Identify which cell holds the provided text, then report its [x, y] central coordinate. 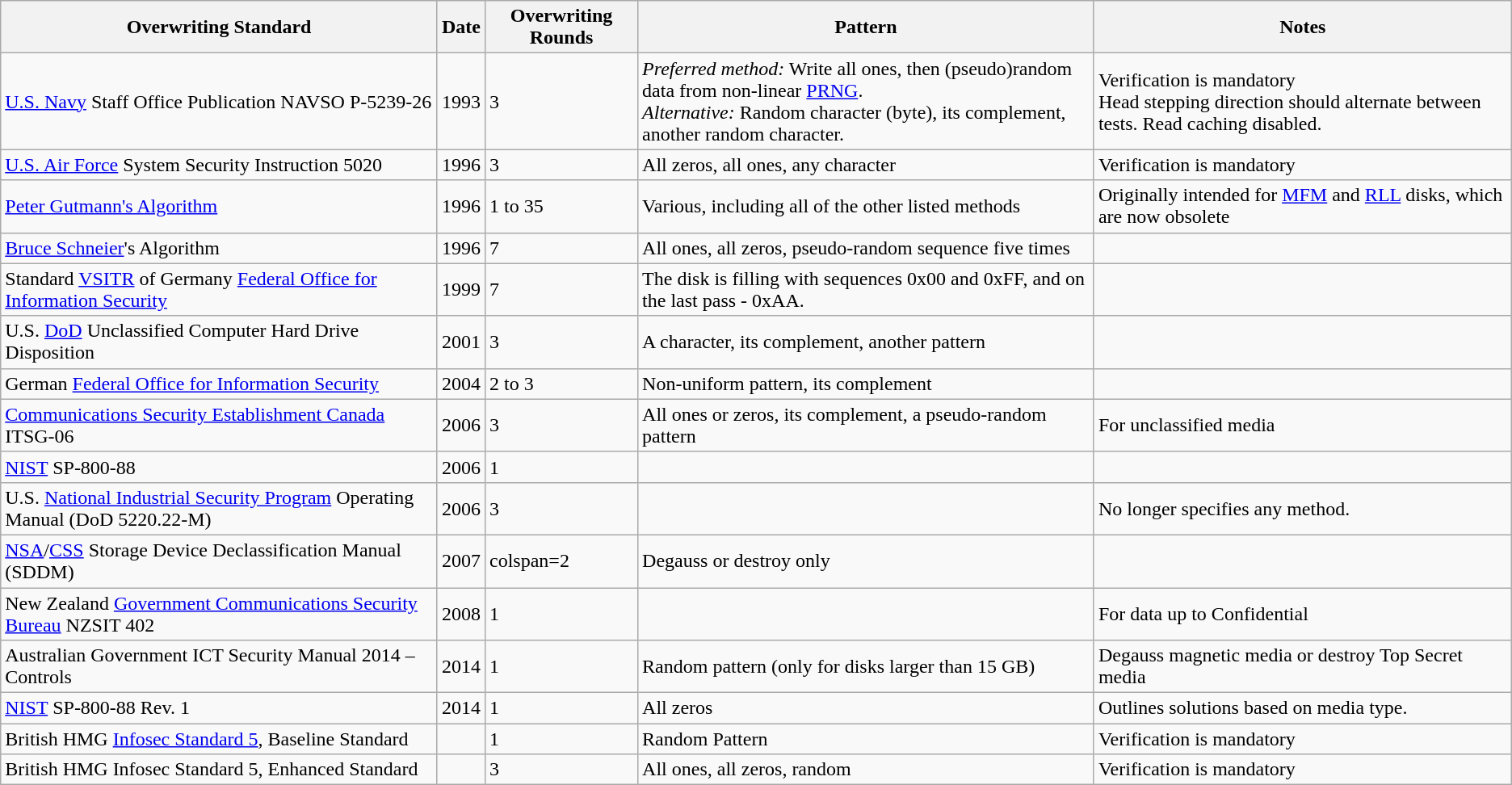
Various, including all of the other listed methods [866, 207]
2001 [460, 342]
NSA/CSS Storage Device Declassification Manual (SDDM) [220, 560]
Verification is mandatoryHead stepping direction should alternate between tests. Read caching disabled. [1302, 102]
Outlines solutions based on media type. [1302, 708]
U.S. National Industrial Security Program Operating Manual (DoD 5220.22-M) [220, 509]
Notes [1302, 27]
All ones or zeros, its complement, a pseudo-random pattern [866, 425]
1 to 35 [562, 207]
NIST SP-800-88 Rev. 1 [220, 708]
colspan=2 [562, 560]
U.S. Navy Staff Office Publication NAVSO P-5239-26 [220, 102]
British HMG Infosec Standard 5, Enhanced Standard [220, 770]
NIST SP-800-88 [220, 467]
All zeros, all ones, any character [866, 165]
Non-uniform pattern, its complement [866, 384]
British HMG Infosec Standard 5, Baseline Standard [220, 739]
Pattern [866, 27]
Standard VSITR of Germany Federal Office for Information Security [220, 289]
Bruce Schneier's Algorithm [220, 248]
1993 [460, 102]
Random pattern (only for disks larger than 15 GB) [866, 667]
No longer specifies any method. [1302, 509]
U.S. DoD Unclassified Computer Hard Drive Disposition [220, 342]
2 to 3 [562, 384]
The disk is filling with sequences 0x00 and 0xFF, and on the last pass - 0xAA. [866, 289]
All zeros [866, 708]
Overwriting Rounds [562, 27]
Originally intended for MFM and RLL disks, which are now obsolete [1302, 207]
A character, its complement, another pattern [866, 342]
U.S. Air Force System Security Instruction 5020 [220, 165]
1999 [460, 289]
German Federal Office for Information Security [220, 384]
Random Pattern [866, 739]
For data up to Confidential [1302, 614]
Peter Gutmann's Algorithm [220, 207]
Australian Government ICT Security Manual 2014 – Controls [220, 667]
All ones, all zeros, random [866, 770]
Degauss or destroy only [866, 560]
Degauss magnetic media or destroy Top Secret media [1302, 667]
2007 [460, 560]
Communications Security Establishment Canada ITSG-06 [220, 425]
New Zealand Government Communications Security Bureau NZSIT 402 [220, 614]
2008 [460, 614]
Date [460, 27]
2004 [460, 384]
All ones, all zeros, pseudo-random sequence five times [866, 248]
Overwriting Standard [220, 27]
For unclassified media [1302, 425]
